Capture the cell that displays the provided text and extract its [x, y] central coordinate. 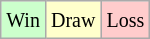
Loss [126, 20]
Win [24, 20]
Draw [72, 20]
